Detect which cell encompasses the target text, then output its [X, Y] center coordinate. 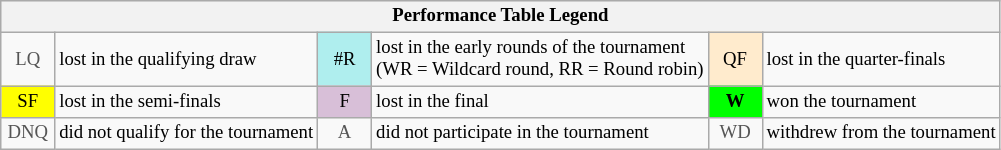
W [735, 102]
#R [345, 60]
lost in the quarter-finals [881, 60]
WD [735, 134]
lost in the qualifying draw [186, 60]
SF [28, 102]
F [345, 102]
did not participate in the tournament [540, 134]
lost in the semi-finals [186, 102]
DNQ [28, 134]
lost in the early rounds of the tournament(WR = Wildcard round, RR = Round robin) [540, 60]
lost in the final [540, 102]
Performance Table Legend [500, 16]
LQ [28, 60]
A [345, 134]
QF [735, 60]
won the tournament [881, 102]
withdrew from the tournament [881, 134]
did not qualify for the tournament [186, 134]
